Determine the [X, Y] coordinate at the center of the cell enclosing the given text.  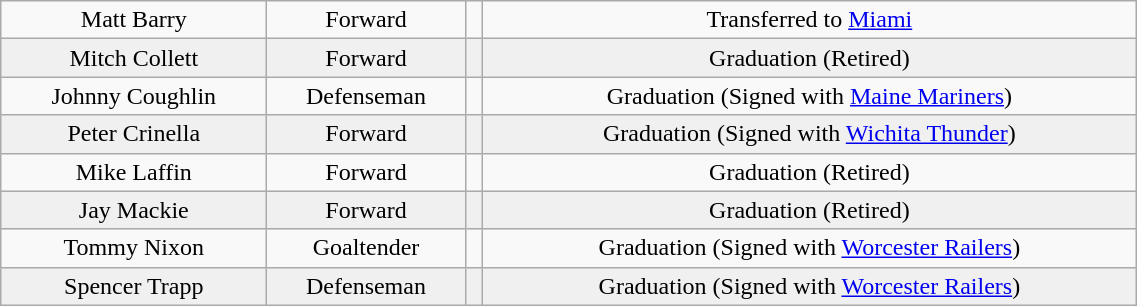
Graduation (Signed with Wichita Thunder) [810, 134]
Goaltender [366, 248]
Jay Mackie [134, 210]
Graduation (Signed with Maine Mariners) [810, 96]
Spencer Trapp [134, 286]
Johnny Coughlin [134, 96]
Tommy Nixon [134, 248]
Transferred to Miami [810, 20]
Mitch Collett [134, 58]
Peter Crinella [134, 134]
Matt Barry [134, 20]
Mike Laffin [134, 172]
